Capture the cell that displays the provided text and extract its (x, y) central coordinate. 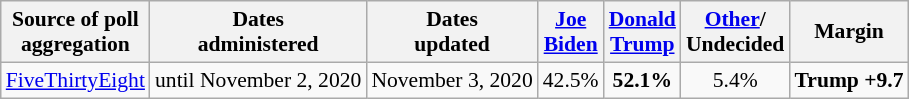
Dates administered (258, 32)
Source of pollaggregation (76, 32)
5.4% (735, 80)
52.1% (642, 80)
42.5% (571, 80)
Other/Undecided (735, 32)
FiveThirtyEight (76, 80)
DonaldTrump (642, 32)
JoeBiden (571, 32)
until November 2, 2020 (258, 80)
Trump +9.7 (848, 80)
Margin (848, 32)
November 3, 2020 (452, 80)
Dates updated (452, 32)
